Locate the cell with the specified text and output its [x, y] center coordinate. 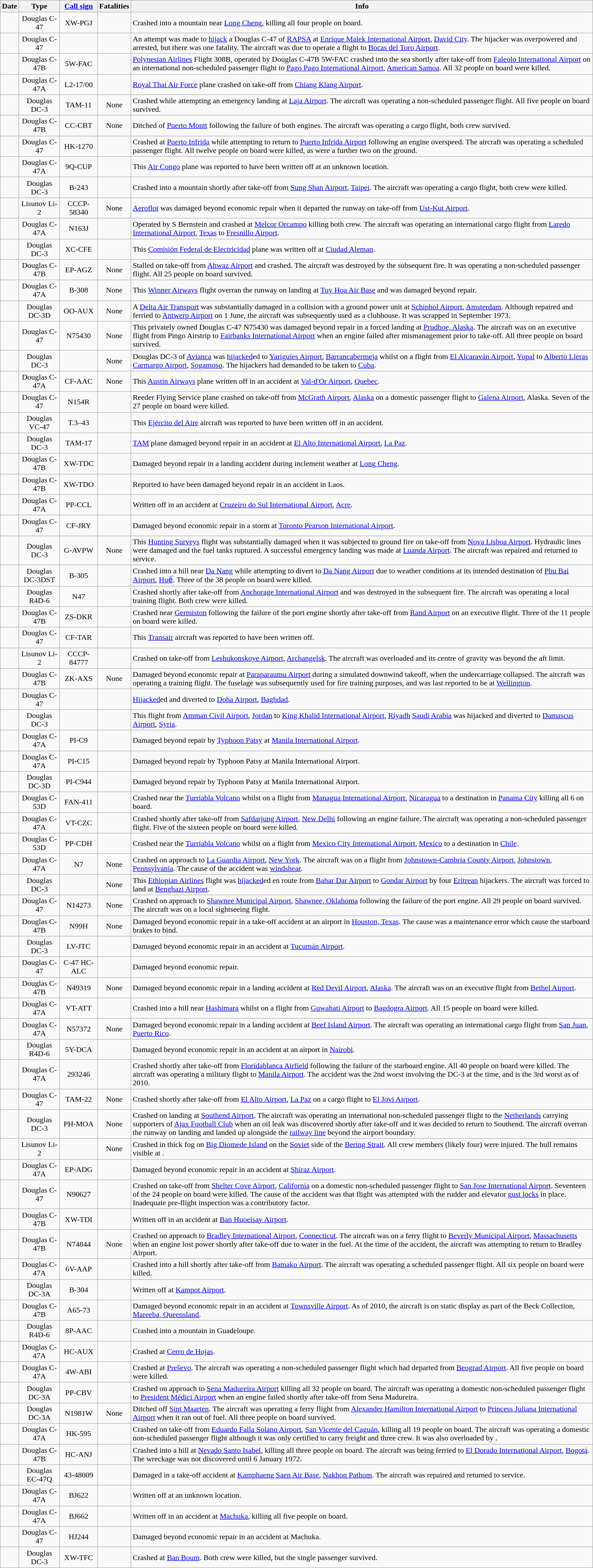
HC-ANJ [79, 1454]
Crashed at Ban Boum. Both crew were killed, but the single passenger survived. [362, 1558]
9Q-CUP [79, 167]
Type [39, 6]
8P-AAC [79, 1331]
Damaged beyond economic repair in an accident at Machuka. [362, 1537]
Crashed near the Turriabla Volcano whilst on a flight from Mexico City International Airport, Mexico to a destination in Chile. [362, 843]
Damaged beyond repair in a landing accident during inclement weather at Long Cheng. [362, 463]
L2-17/00 [79, 84]
OO-AUX [79, 311]
Hijackeded and diverted to Doha Airport, Baghdad. [362, 699]
N1981W [79, 1413]
Crashed shortly after take-off from El Alto Airport, La Paz on a cargo flight to El Jovi Airport. [362, 1099]
N154R [79, 402]
Crashed at Cerro de Hojas. [362, 1351]
Aeroflot was damaged beyond economic repair when it departed the runway on take-off from Ust-Kut Airport. [362, 208]
PP-CDH [79, 843]
N163J [79, 229]
XW-TDI [79, 1219]
EP-ADG [79, 1169]
Reported to have been damaged beyond repair in an accident in Laos. [362, 484]
N7 [79, 864]
This Ejército del Aire aircraft was reported to have been written off in an accident. [362, 422]
C-47 HC-ALC [79, 967]
This Austin Airways plane written off in an accident at Val-d'Or Airport, Quebec. [362, 381]
N99H [79, 926]
PI-C9 [79, 740]
6V-AAP [79, 1269]
Written off in an accident at Machuka, killing all five people on board. [362, 1516]
BJ662 [79, 1516]
43-48009 [79, 1475]
293246 [79, 1074]
This Air Congo plane was reported to have been written off at an unknown location. [362, 167]
TAM-11 [79, 105]
Written off in an accident at Ban Huoeisay Airport. [362, 1219]
Crashed into a hill near Hashimara whilst on a flight from Guwahati Airport to Bagdogra Airport. All 15 people on board were killed. [362, 1008]
PP-CCL [79, 505]
Info [362, 6]
Fatalities [114, 6]
CF-TAR [79, 638]
Damaged beyond economic repair in a storm at Toronto Pearson International Airport. [362, 526]
Ditched of Puerto Montt following the failure of both engines. The aircraft was operating a cargo flight, both crew survived. [362, 125]
FAN-411 [79, 802]
Date [10, 6]
N47 [79, 596]
Crashed into a mountain shortly after take-off from Sung Shan Airport, Taipei. The aircraft was operating a cargo flight, both crew were killed. [362, 187]
CCCP-58340 [79, 208]
A65-73 [79, 1310]
N14273 [79, 905]
CF-JRY [79, 526]
Douglas DC-3DST [39, 576]
N49319 [79, 988]
N90627 [79, 1194]
This Transair aircraft was reported to have been written off. [362, 638]
N74844 [79, 1244]
VT-CZC [79, 823]
Douglas VC-47 [39, 422]
PH-MOA [79, 1124]
ZS-DKR [79, 617]
VT-ATT [79, 1008]
PI-C944 [79, 782]
PP-CBV [79, 1392]
XW-PGJ [79, 23]
N75430 [79, 336]
4W-ABI [79, 1372]
TAM-22 [79, 1099]
Written off at Kampot Airport. [362, 1290]
Damaged beyond economic repair in an accident at an airport in Nairobi. [362, 1049]
CF-AAC [79, 381]
XC-CFE [79, 249]
5W-FAC [79, 64]
Douglas EC-47Q [39, 1475]
B-304 [79, 1290]
Damaged beyond economic repair in an accident at Tucumán Airport. [362, 947]
HJ244 [79, 1537]
HK-1270 [79, 146]
BJ622 [79, 1496]
ZK-AXS [79, 679]
Call sign [79, 6]
This Winner Airways flight overran the runway on landing at Tuy Hoa Air Base and was damaged beyond repair. [362, 291]
Damaged beyond economic repair. [362, 967]
Written off in an accident at Cruzeiro do Sul International Airport, Acre. [362, 505]
TAM plane damaged beyond repair in an accident at El Alto International Airport, La Paz. [362, 443]
B-305 [79, 576]
T.3–43 [79, 422]
CCCP-84777 [79, 658]
Crashed into a mountain in Guadeloupe. [362, 1331]
CC-CBT [79, 125]
5Y-DCA [79, 1049]
HC-AUX [79, 1351]
LV-JTC [79, 947]
Royal Thai Air Force plane crashed on take-off from Chiang Klang Airport. [362, 84]
B-308 [79, 291]
G-AVPW [79, 550]
XW-TFC [79, 1558]
EP-AGZ [79, 270]
N57372 [79, 1029]
Crashed on take-off from Leshukonskoye Airport, Archangelsk. The aircraft was overloaded and its centre of gravity was beyond the aft limit. [362, 658]
PI-C15 [79, 761]
TAM-17 [79, 443]
Damaged beyond economic repair in an accident at Shiraz Airport. [362, 1169]
B-243 [79, 187]
HK-595 [79, 1433]
This Comisión Federal de Electricidad plane was written off at Ciudad Aleman. [362, 249]
XW-TDO [79, 484]
Damaged beyond economic repair in a landing accident at Red Devil Airport, Alaska. The aircraft was on an executive flight from Bethel Airport. [362, 988]
Crashed into a mountain near Long Cheng, killing all four people on board. [362, 23]
XW-TDC [79, 463]
Written off at an unknown location. [362, 1496]
Damaged in a take-off accident at Kamphaeng Saen Air Base, Nakhon Pathom. The aircraft was repaired and returned to service. [362, 1475]
